Locate the cell with the specified text and output its [X, Y] center coordinate. 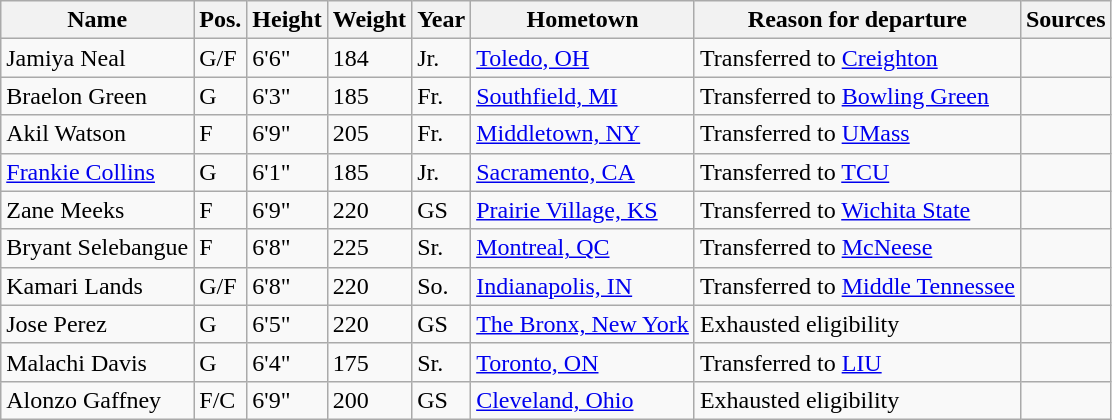
Height [287, 20]
Weight [369, 20]
Reason for departure [857, 20]
So. [442, 286]
Jamiya Neal [98, 58]
6'6" [287, 58]
6'5" [287, 324]
225 [369, 248]
Transferred to Bowling Green [857, 96]
Transferred to Creighton [857, 58]
Hometown [583, 20]
Southfield, MI [583, 96]
Transferred to Middle Tennessee [857, 286]
Name [98, 20]
Braelon Green [98, 96]
Jose Perez [98, 324]
Transferred to UMass [857, 134]
Sacramento, CA [583, 172]
Sources [1066, 20]
6'3" [287, 96]
175 [369, 362]
Bryant Selebangue [98, 248]
Transferred to TCU [857, 172]
184 [369, 58]
Middletown, NY [583, 134]
Cleveland, Ohio [583, 400]
Alonzo Gaffney [98, 400]
Transferred to Wichita State [857, 210]
F/C [220, 400]
205 [369, 134]
6'1" [287, 172]
Montreal, QC [583, 248]
Transferred to LIU [857, 362]
Frankie Collins [98, 172]
Akil Watson [98, 134]
Prairie Village, KS [583, 210]
Pos. [220, 20]
Transferred to McNeese [857, 248]
Toledo, OH [583, 58]
Indianapolis, IN [583, 286]
6'4" [287, 362]
Year [442, 20]
Toronto, ON [583, 362]
Malachi Davis [98, 362]
The Bronx, New York [583, 324]
Kamari Lands [98, 286]
200 [369, 400]
Zane Meeks [98, 210]
